Output the (x, y) coordinate of the center of the cell containing the given text.  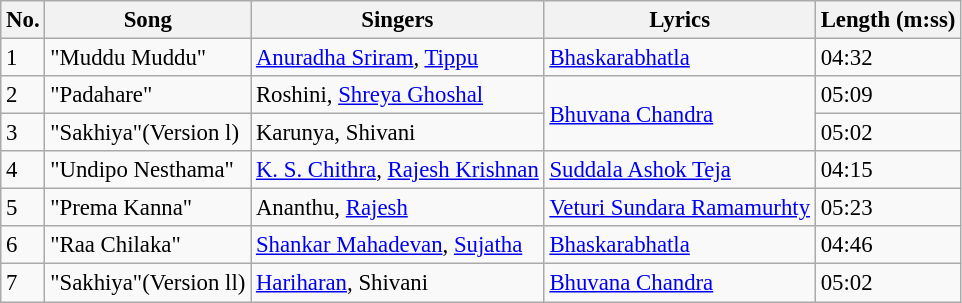
"Raa Chilaka" (148, 245)
"Prema Kanna" (148, 208)
Roshini, Shreya Ghoshal (398, 95)
Length (m:ss) (888, 20)
Singers (398, 20)
Shankar Mahadevan, Sujatha (398, 245)
Hariharan, Shivani (398, 283)
"Undipo Nesthama" (148, 170)
Anuradha Sriram, Tippu (398, 58)
7 (23, 283)
2 (23, 95)
Lyrics (680, 20)
Song (148, 20)
05:23 (888, 208)
6 (23, 245)
5 (23, 208)
No. (23, 20)
04:15 (888, 170)
Ananthu, Rajesh (398, 208)
Suddala Ashok Teja (680, 170)
Karunya, Shivani (398, 133)
"Sakhiya"(Version l) (148, 133)
K. S. Chithra, Rajesh Krishnan (398, 170)
"Sakhiya"(Version ll) (148, 283)
4 (23, 170)
"Muddu Muddu" (148, 58)
05:09 (888, 95)
3 (23, 133)
"Padahare" (148, 95)
04:32 (888, 58)
1 (23, 58)
04:46 (888, 245)
Veturi Sundara Ramamurhty (680, 208)
